Pinpoint the cell where the given text exists, returning its (x, y) midpoint coordinate. 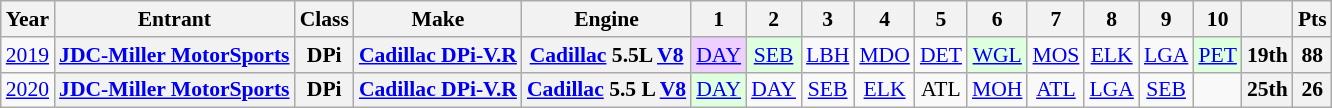
Cadillac 5.5L V8 (606, 55)
Make (438, 19)
4 (884, 19)
2020 (28, 90)
9 (1166, 19)
LBH (828, 55)
Class (324, 19)
26 (1312, 90)
19th (1268, 55)
3 (828, 19)
7 (1056, 19)
MOS (1056, 55)
Pts (1312, 19)
5 (941, 19)
MOH (998, 90)
Year (28, 19)
MDO (884, 55)
88 (1312, 55)
Entrant (174, 19)
25th (1268, 90)
Engine (606, 19)
2 (774, 19)
2019 (28, 55)
1 (718, 19)
PET (1218, 55)
10 (1218, 19)
6 (998, 19)
DET (941, 55)
8 (1111, 19)
Cadillac 5.5 L V8 (606, 90)
WGL (998, 55)
